Extract the [x, y] coordinate from the center of the cell holding the provided text.  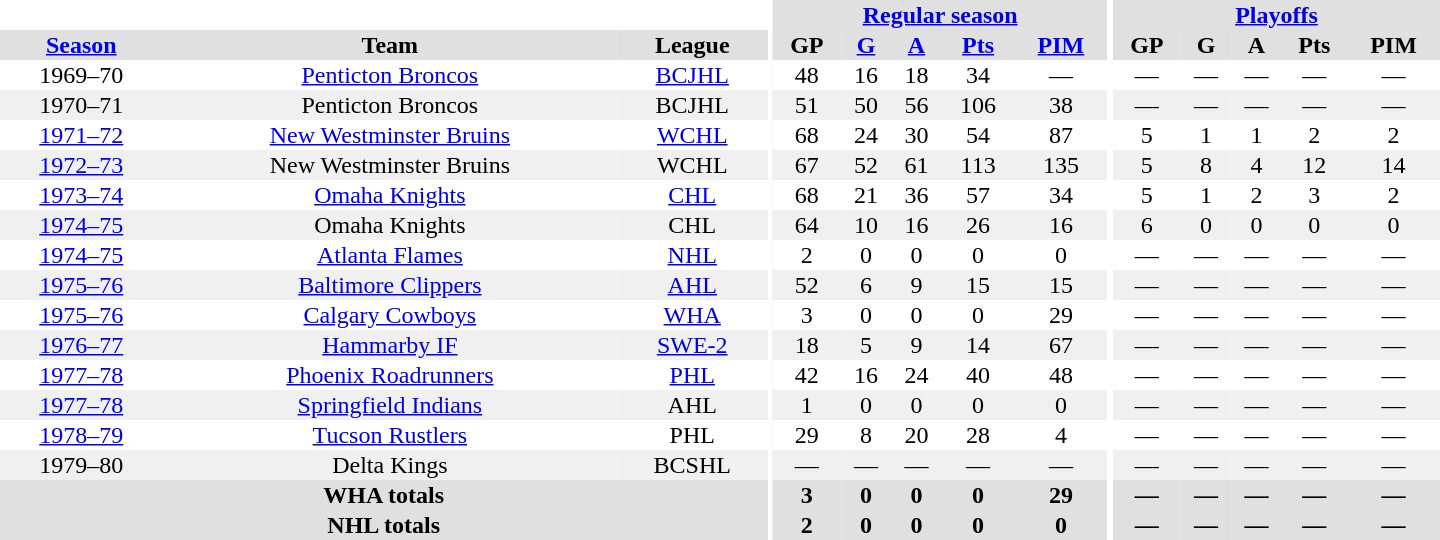
Tucson Rustlers [390, 435]
League [692, 45]
12 [1314, 165]
1970–71 [82, 105]
106 [978, 105]
56 [916, 105]
BCSHL [692, 465]
20 [916, 435]
36 [916, 195]
1979–80 [82, 465]
64 [807, 225]
Regular season [940, 15]
10 [866, 225]
61 [916, 165]
50 [866, 105]
NHL totals [384, 525]
135 [1062, 165]
87 [1062, 135]
Season [82, 45]
30 [916, 135]
1978–79 [82, 435]
113 [978, 165]
Playoffs [1276, 15]
Delta Kings [390, 465]
40 [978, 375]
Calgary Cowboys [390, 315]
1969–70 [82, 75]
1973–74 [82, 195]
Atlanta Flames [390, 255]
WHA [692, 315]
1976–77 [82, 345]
1971–72 [82, 135]
1972–73 [82, 165]
Phoenix Roadrunners [390, 375]
26 [978, 225]
51 [807, 105]
57 [978, 195]
Team [390, 45]
28 [978, 435]
NHL [692, 255]
21 [866, 195]
Baltimore Clippers [390, 285]
Springfield Indians [390, 405]
38 [1062, 105]
42 [807, 375]
WHA totals [384, 495]
54 [978, 135]
Hammarby IF [390, 345]
SWE-2 [692, 345]
